For the text-containing cell, return its midpoint in (x, y) coordinate format. 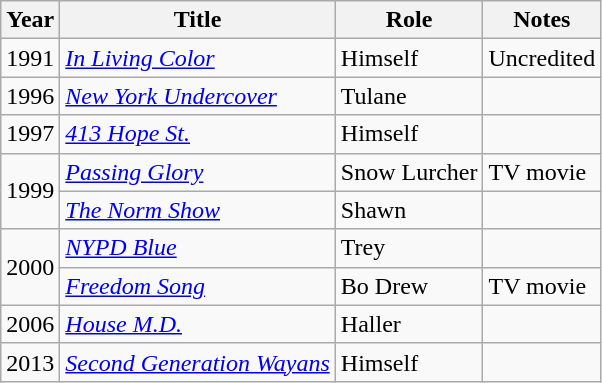
Uncredited (542, 58)
413 Hope St. (198, 134)
Tulane (409, 96)
Haller (409, 324)
2006 (30, 324)
Shawn (409, 210)
Role (409, 20)
Bo Drew (409, 286)
Trey (409, 248)
Freedom Song (198, 286)
2013 (30, 362)
Snow Lurcher (409, 172)
NYPD Blue (198, 248)
Passing Glory (198, 172)
House M.D. (198, 324)
1996 (30, 96)
New York Undercover (198, 96)
1991 (30, 58)
Second Generation Wayans (198, 362)
In Living Color (198, 58)
1999 (30, 191)
Year (30, 20)
1997 (30, 134)
Notes (542, 20)
Title (198, 20)
2000 (30, 267)
The Norm Show (198, 210)
